Find where the given text appears and provide that cell's center as [X, Y] coordinate. 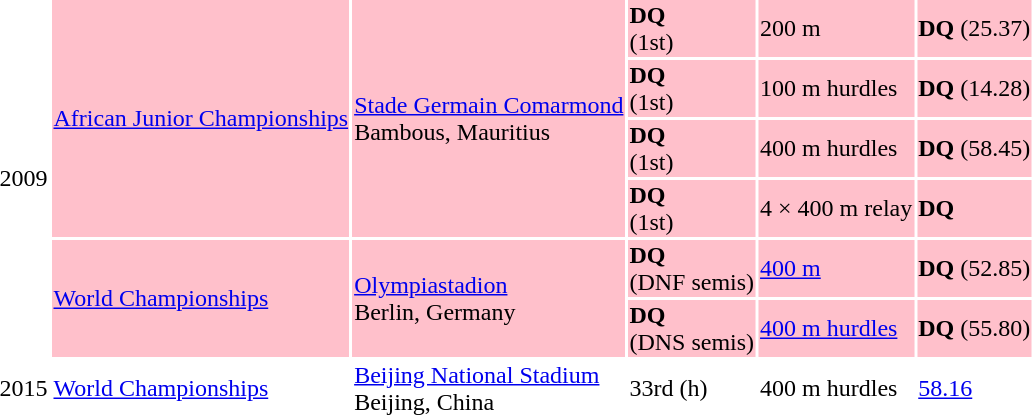
DQ (58.45) [974, 148]
DQ (25.37) [974, 28]
100 m hurdles [836, 88]
DQ (52.85) [974, 268]
400 m [836, 268]
Olympiastadion Berlin, Germany [489, 298]
200 m [836, 28]
African Junior Championships [201, 118]
World Championships [201, 298]
DQ (DNF semis) [692, 268]
DQ [974, 208]
DQ (14.28) [974, 88]
DQ (DNS semis) [692, 328]
4 × 400 m relay [836, 208]
DQ (55.80) [974, 328]
Stade Germain Comarmond Bambous, Mauritius [489, 118]
